Capture the cell that displays the provided text and extract its (X, Y) central coordinate. 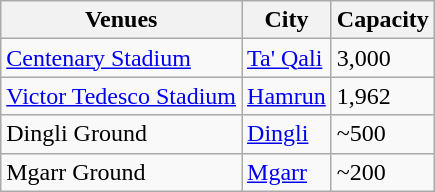
Capacity (382, 20)
Mgarr (287, 172)
~500 (382, 134)
3,000 (382, 58)
Ta' Qali (287, 58)
Dingli Ground (122, 134)
Venues (122, 20)
Hamrun (287, 96)
Victor Tedesco Stadium (122, 96)
1,962 (382, 96)
Mgarr Ground (122, 172)
Dingli (287, 134)
~200 (382, 172)
City (287, 20)
Centenary Stadium (122, 58)
